Search for the cell housing the specified text and yield its [x, y] center coordinate. 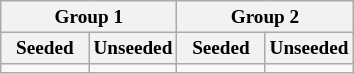
Group 2 [265, 17]
Group 1 [89, 17]
